From the cell containing the given text, extract its center point as [x, y] coordinate. 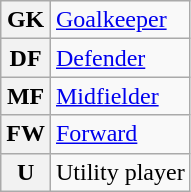
FW [26, 134]
MF [26, 96]
Goalkeeper [120, 20]
Midfielder [120, 96]
Forward [120, 134]
GK [26, 20]
Utility player [120, 172]
U [26, 172]
Defender [120, 58]
DF [26, 58]
